Output the (x, y) coordinate of the center of the cell containing the given text.  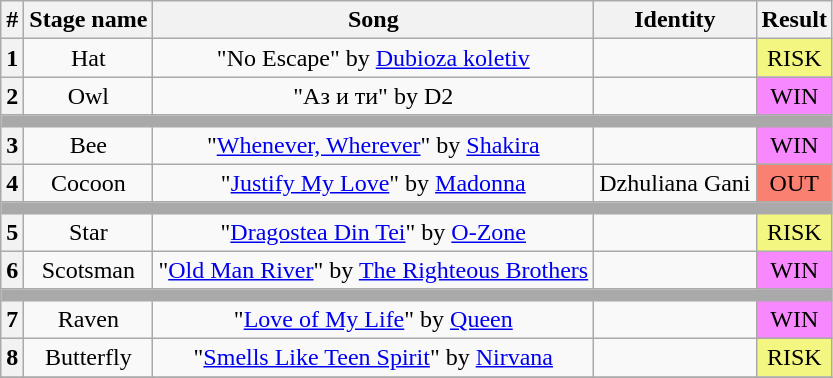
2 (12, 96)
7 (12, 319)
"Justify My Love" by Madonna (374, 183)
1 (12, 58)
Dzhuliana Gani (675, 183)
Identity (675, 20)
5 (12, 232)
"No Escape" by Dubioza koletiv (374, 58)
4 (12, 183)
Scotsman (88, 270)
# (12, 20)
Cocoon (88, 183)
Bee (88, 145)
"Whenever, Wherever" by Shakira (374, 145)
"Dragostea Din Tei" by O-Zone (374, 232)
OUT (794, 183)
Stage name (88, 20)
3 (12, 145)
Song (374, 20)
8 (12, 357)
"Аз и ти" by D2 (374, 96)
"Smells Like Teen Spirit" by Nirvana (374, 357)
6 (12, 270)
Result (794, 20)
"Old Man River" by The Righteous Brothers (374, 270)
Hat (88, 58)
"Love of My Life" by Queen (374, 319)
Butterfly (88, 357)
Star (88, 232)
Owl (88, 96)
Raven (88, 319)
